Provide the [X, Y] coordinate of the cell's center where the given text is located.  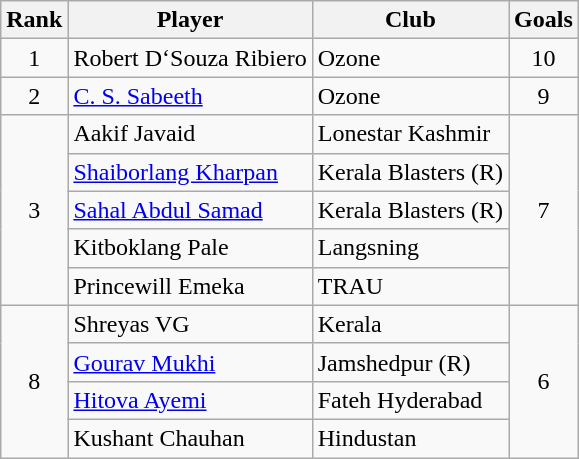
Jamshedpur (R) [410, 362]
Rank [34, 20]
Lonestar Kashmir [410, 134]
C. S. Sabeeth [190, 96]
Hindustan [410, 438]
2 [34, 96]
Kushant Chauhan [190, 438]
8 [34, 381]
7 [544, 210]
Kitboklang Pale [190, 248]
10 [544, 58]
6 [544, 381]
Aakif Javaid [190, 134]
Shreyas VG [190, 324]
Kerala [410, 324]
9 [544, 96]
Sahal Abdul Samad [190, 210]
Shaiborlang Kharpan [190, 172]
Player [190, 20]
Langsning [410, 248]
Robert D‘Souza Ribiero [190, 58]
3 [34, 210]
Gourav Mukhi [190, 362]
Hitova Ayemi [190, 400]
Goals [544, 20]
Fateh Hyderabad [410, 400]
Club [410, 20]
1 [34, 58]
Princewill Emeka [190, 286]
TRAU [410, 286]
